Scan for the cell matching the given text and deliver its (X, Y) coordinate at center. 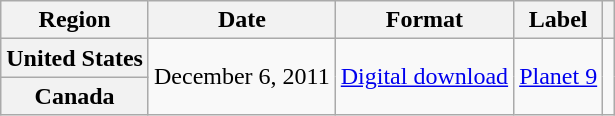
Canada (75, 96)
Region (75, 20)
Format (424, 20)
Date (242, 20)
United States (75, 58)
December 6, 2011 (242, 77)
Label (558, 20)
Digital download (424, 77)
Planet 9 (558, 77)
